Scan for the cell matching the given text and deliver its [X, Y] coordinate at center. 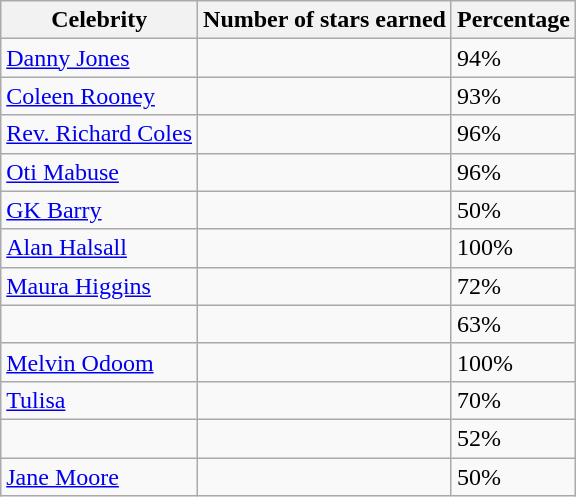
Tulisa [100, 400]
Melvin Odoom [100, 362]
93% [513, 96]
94% [513, 58]
52% [513, 438]
Rev. Richard Coles [100, 134]
70% [513, 400]
Celebrity [100, 20]
63% [513, 324]
Jane Moore [100, 477]
GK Barry [100, 210]
Percentage [513, 20]
Maura Higgins [100, 286]
Alan Halsall [100, 248]
72% [513, 286]
Oti Mabuse [100, 172]
Coleen Rooney [100, 96]
Danny Jones [100, 58]
Number of stars earned [325, 20]
